Scan for the cell matching the given text and deliver its (x, y) coordinate at center. 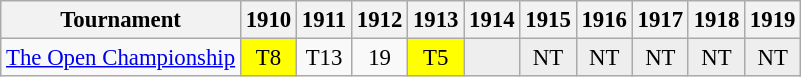
1915 (548, 20)
1913 (436, 20)
T8 (268, 58)
T13 (324, 58)
T5 (436, 58)
1911 (324, 20)
1912 (379, 20)
The Open Championship (121, 58)
Tournament (121, 20)
1910 (268, 20)
1917 (660, 20)
1914 (492, 20)
1916 (604, 20)
1918 (716, 20)
1919 (773, 20)
19 (379, 58)
